For the text-containing cell, return its midpoint in (x, y) coordinate format. 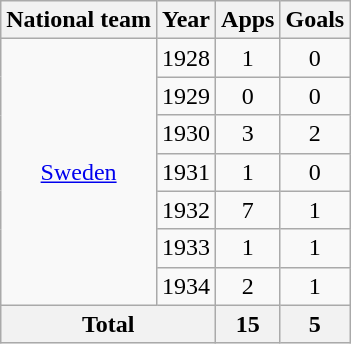
1933 (186, 248)
15 (248, 324)
Sweden (79, 172)
1930 (186, 134)
1932 (186, 210)
Goals (315, 20)
National team (79, 20)
7 (248, 210)
1928 (186, 58)
1931 (186, 172)
5 (315, 324)
Year (186, 20)
Total (108, 324)
1929 (186, 96)
Apps (248, 20)
3 (248, 134)
1934 (186, 286)
